Pinpoint the cell where the given text exists, returning its (x, y) midpoint coordinate. 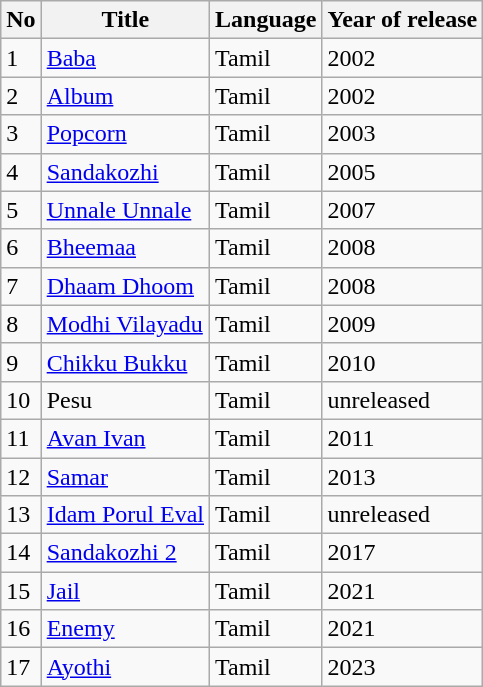
Dhaam Dhoom (125, 286)
1 (21, 58)
8 (21, 324)
5 (21, 210)
12 (21, 477)
Sandakozhi (125, 172)
Jail (125, 591)
Language (266, 20)
2017 (402, 553)
Album (125, 96)
2011 (402, 438)
15 (21, 591)
Chikku Bukku (125, 362)
Enemy (125, 629)
3 (21, 134)
14 (21, 553)
Samar (125, 477)
Unnale Unnale (125, 210)
Sandakozhi 2 (125, 553)
Pesu (125, 400)
2005 (402, 172)
4 (21, 172)
Idam Porul Eval (125, 515)
2013 (402, 477)
16 (21, 629)
No (21, 20)
Title (125, 20)
6 (21, 248)
13 (21, 515)
Year of release (402, 20)
2 (21, 96)
7 (21, 286)
Modhi Vilayadu (125, 324)
Popcorn (125, 134)
Baba (125, 58)
2007 (402, 210)
2023 (402, 667)
Avan Ivan (125, 438)
Ayothi (125, 667)
2003 (402, 134)
10 (21, 400)
11 (21, 438)
2010 (402, 362)
9 (21, 362)
2009 (402, 324)
17 (21, 667)
Bheemaa (125, 248)
